Scan for the cell matching the given text and deliver its [X, Y] coordinate at center. 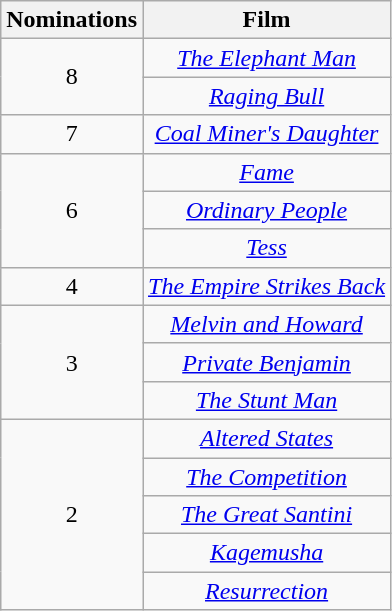
Resurrection [266, 591]
The Elephant Man [266, 58]
The Great Santini [266, 515]
6 [72, 210]
Altered States [266, 438]
Tess [266, 248]
Melvin and Howard [266, 324]
Film [266, 20]
The Competition [266, 477]
4 [72, 286]
Ordinary People [266, 210]
Nominations [72, 20]
Private Benjamin [266, 362]
Kagemusha [266, 553]
The Stunt Man [266, 400]
8 [72, 77]
2 [72, 514]
The Empire Strikes Back [266, 286]
7 [72, 134]
3 [72, 362]
Fame [266, 172]
Coal Miner's Daughter [266, 134]
Raging Bull [266, 96]
